For the text-containing cell, return its midpoint in [x, y] coordinate format. 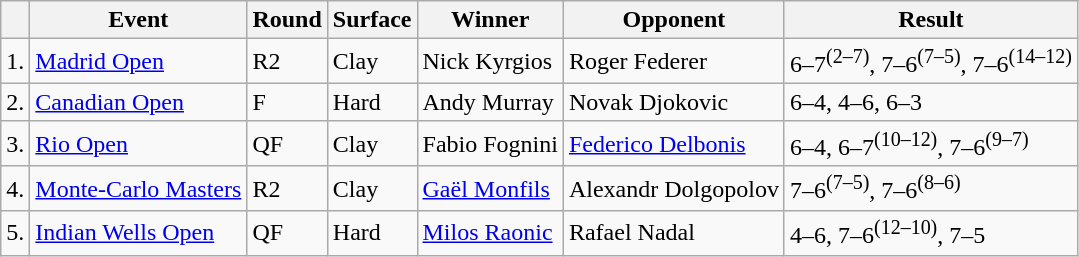
3. [16, 144]
Canadian Open [138, 102]
4–6, 7–6(12–10), 7–5 [930, 234]
Andy Murray [490, 102]
Rio Open [138, 144]
Monte-Carlo Masters [138, 188]
Opponent [674, 20]
7–6(7–5), 7–6(8–6) [930, 188]
Result [930, 20]
Nick Kyrgios [490, 62]
Indian Wells Open [138, 234]
Gaël Monfils [490, 188]
1. [16, 62]
Winner [490, 20]
Surface [372, 20]
4. [16, 188]
6–4, 6–7(10–12), 7–6(9–7) [930, 144]
Roger Federer [674, 62]
Fabio Fognini [490, 144]
Rafael Nadal [674, 234]
Novak Djokovic [674, 102]
F [287, 102]
5. [16, 234]
Alexandr Dolgopolov [674, 188]
Madrid Open [138, 62]
6–7(2–7), 7–6(7–5), 7–6(14–12) [930, 62]
2. [16, 102]
Milos Raonic [490, 234]
Event [138, 20]
Round [287, 20]
Federico Delbonis [674, 144]
6–4, 4–6, 6–3 [930, 102]
